Output the [X, Y] coordinate of the center of the cell containing the given text.  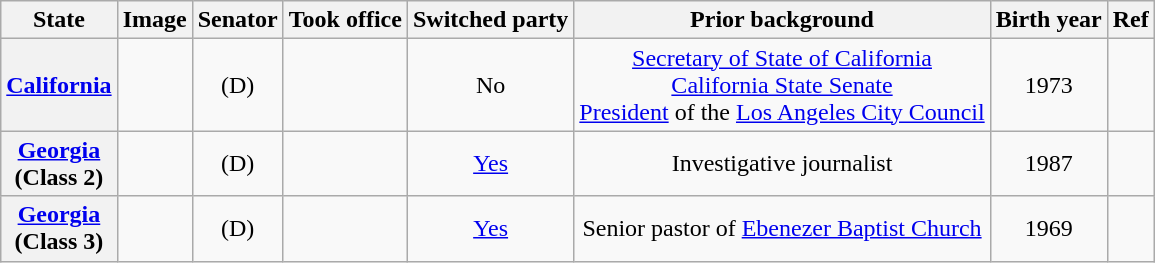
Birth year [1048, 20]
1987 [1048, 164]
Took office [345, 20]
No [490, 85]
Ref [1130, 20]
Investigative journalist [782, 164]
Secretary of State of CaliforniaCalifornia State SenatePresident of the Los Angeles City Council [782, 85]
Georgia(Class 3) [59, 228]
California [59, 85]
Switched party [490, 20]
1973 [1048, 85]
Prior background [782, 20]
State [59, 20]
Image [154, 20]
Georgia(Class 2) [59, 164]
1969 [1048, 228]
Senior pastor of Ebenezer Baptist Church [782, 228]
Senator [238, 20]
